Pinpoint the cell where the given text exists, returning its (X, Y) midpoint coordinate. 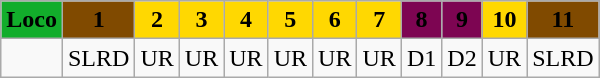
D2 (462, 58)
9 (462, 20)
4 (246, 20)
11 (563, 20)
6 (335, 20)
D1 (421, 58)
8 (421, 20)
10 (504, 20)
3 (201, 20)
5 (290, 20)
2 (157, 20)
Loco (32, 20)
7 (379, 20)
1 (98, 20)
